Detect which cell encompasses the target text, then output its [X, Y] center coordinate. 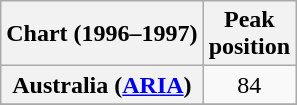
Australia (ARIA) [102, 85]
Peakposition [249, 34]
Chart (1996–1997) [102, 34]
84 [249, 85]
